Identify which cell holds the provided text, then report its [x, y] central coordinate. 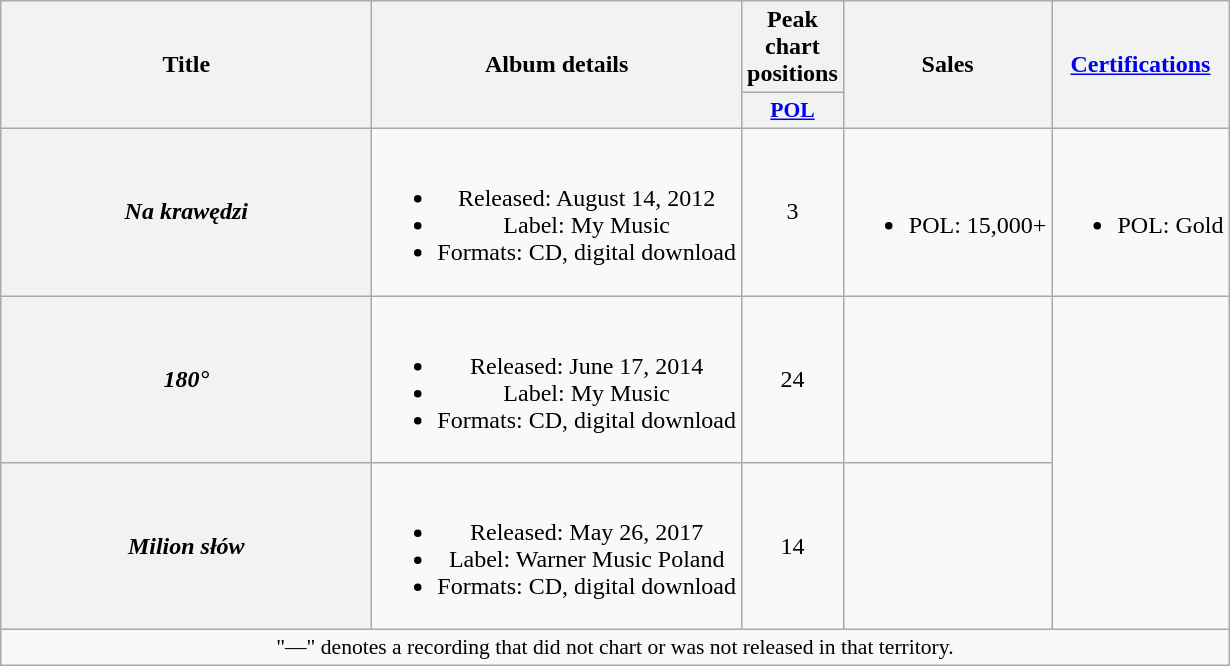
POL [793, 111]
Peak chart positions [793, 47]
Released: August 14, 2012Label: My MusicFormats: CD, digital download [557, 212]
3 [793, 212]
POL: 15,000+ [948, 212]
24 [793, 380]
Certifications [1140, 65]
Milion słów [186, 546]
Released: June 17, 2014Label: My MusicFormats: CD, digital download [557, 380]
POL: Gold [1140, 212]
Sales [948, 65]
Na krawędzi [186, 212]
14 [793, 546]
Album details [557, 65]
Title [186, 65]
Released: May 26, 2017Label: Warner Music PolandFormats: CD, digital download [557, 546]
180° [186, 380]
"—" denotes a recording that did not chart or was not released in that territory. [615, 648]
